Search for the cell housing the specified text and yield its [x, y] center coordinate. 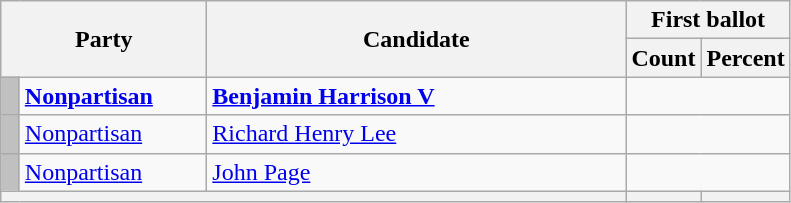
Richard Henry Lee [416, 134]
Percent [746, 58]
First ballot [708, 20]
Candidate [416, 39]
Count [664, 58]
Benjamin Harrison V [416, 96]
John Page [416, 172]
Party [104, 39]
